Provide the [x, y] coordinate of the cell's center where the given text is located.  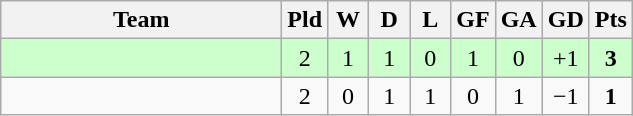
−1 [566, 96]
Team [142, 20]
GF [473, 20]
W [348, 20]
+1 [566, 58]
GA [518, 20]
GD [566, 20]
D [390, 20]
L [430, 20]
Pld [305, 20]
Pts [610, 20]
3 [610, 58]
